Return (x, y) of the center of cell containing provided text 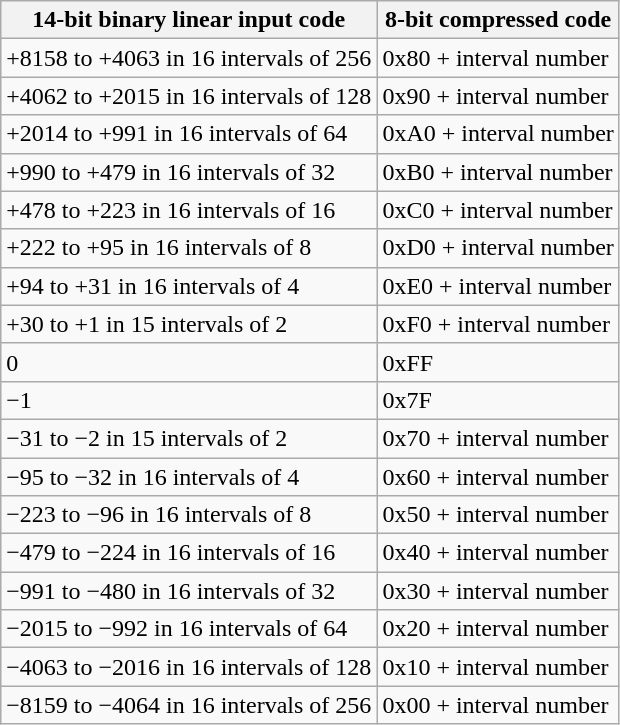
0xF0 + interval number (498, 324)
+222 to +95 in 16 intervals of 8 (189, 248)
0x40 + interval number (498, 553)
8-bit compressed code (498, 20)
0xA0 + interval number (498, 134)
0x70 + interval number (498, 438)
14-bit binary linear input code (189, 20)
+478 to +223 in 16 intervals of 16 (189, 210)
+30 to +1 in 15 intervals of 2 (189, 324)
0x00 + interval number (498, 705)
0xC0 + interval number (498, 210)
0 (189, 362)
0x80 + interval number (498, 58)
0x60 + interval number (498, 477)
−31 to −2 in 15 intervals of 2 (189, 438)
0x50 + interval number (498, 515)
−8159 to −4064 in 16 intervals of 256 (189, 705)
0x30 + interval number (498, 591)
−991 to −480 in 16 intervals of 32 (189, 591)
0xFF (498, 362)
0x7F (498, 400)
+8158 to +4063 in 16 intervals of 256 (189, 58)
0x20 + interval number (498, 629)
−2015 to −992 in 16 intervals of 64 (189, 629)
+990 to +479 in 16 intervals of 32 (189, 172)
0x10 + interval number (498, 667)
+94 to +31 in 16 intervals of 4 (189, 286)
+2014 to +991 in 16 intervals of 64 (189, 134)
−223 to −96 in 16 intervals of 8 (189, 515)
−479 to −224 in 16 intervals of 16 (189, 553)
+4062 to +2015 in 16 intervals of 128 (189, 96)
0x90 + interval number (498, 96)
−95 to −32 in 16 intervals of 4 (189, 477)
0xE0 + interval number (498, 286)
0xD0 + interval number (498, 248)
−1 (189, 400)
0xB0 + interval number (498, 172)
−4063 to −2016 in 16 intervals of 128 (189, 667)
